From the cell containing the given text, extract its center point as [X, Y] coordinate. 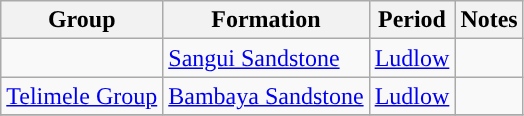
Sangui Sandstone [266, 58]
Bambaya Sandstone [266, 96]
Group [82, 20]
Notes [489, 20]
Telimele Group [82, 96]
Period [412, 20]
Formation [266, 20]
